Detect which cell encompasses the target text, then output its [x, y] center coordinate. 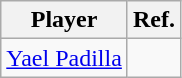
Yael Padilla [64, 58]
Ref. [154, 20]
Player [64, 20]
